Determine the (X, Y) coordinate at the center of the cell enclosing the given text.  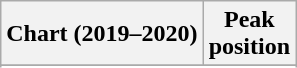
Peak position (249, 34)
Chart (2019–2020) (102, 34)
